For the text-containing cell, return its midpoint in [x, y] coordinate format. 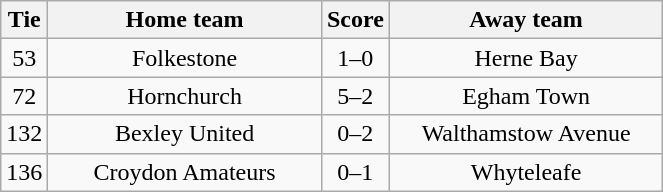
72 [24, 96]
Croydon Amateurs [185, 172]
Herne Bay [526, 58]
Whyteleafe [526, 172]
Folkestone [185, 58]
53 [24, 58]
Score [355, 20]
5–2 [355, 96]
1–0 [355, 58]
Walthamstow Avenue [526, 134]
Away team [526, 20]
Tie [24, 20]
0–1 [355, 172]
136 [24, 172]
Egham Town [526, 96]
Bexley United [185, 134]
0–2 [355, 134]
132 [24, 134]
Hornchurch [185, 96]
Home team [185, 20]
